Extract the [x, y] coordinate from the center of the cell holding the provided text.  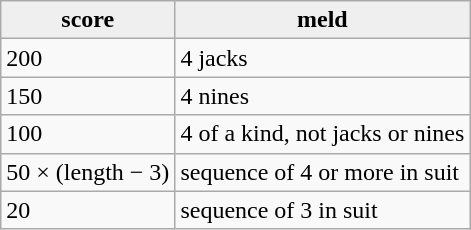
4 jacks [322, 58]
sequence of 3 in suit [322, 210]
100 [88, 134]
4 nines [322, 96]
150 [88, 96]
4 of a kind, not jacks or nines [322, 134]
50 × (length − 3) [88, 172]
sequence of 4 or more in suit [322, 172]
200 [88, 58]
meld [322, 20]
20 [88, 210]
score [88, 20]
